Find where the given text appears and provide that cell's center as (x, y) coordinate. 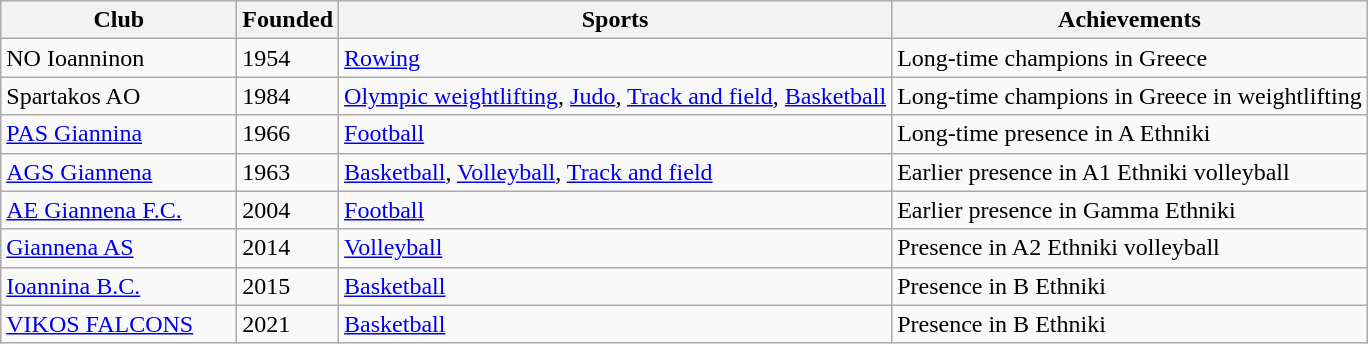
Giannena AS (119, 248)
Long-time presence in A Ethniki (1130, 134)
VIKOS FALCONS (119, 324)
1984 (288, 96)
1963 (288, 172)
1954 (288, 58)
Basketball, Volleyball, Track and field (616, 172)
Sports (616, 20)
Volleyball (616, 248)
AGS Giannena (119, 172)
1966 (288, 134)
Olympic weightlifting, Judo, Track and field, Basketball (616, 96)
PAS Giannina (119, 134)
Earlier presence in A1 Ethniki volleyball (1130, 172)
Founded (288, 20)
2004 (288, 210)
Achievements (1130, 20)
NO Ioanninon (119, 58)
Spartakos AO (119, 96)
Presence in A2 Ethniki volleyball (1130, 248)
2021 (288, 324)
Earlier presence in Gamma Ethniki (1130, 210)
Rowing (616, 58)
Club (119, 20)
AE Giannena F.C. (119, 210)
2014 (288, 248)
Long-time champions in Greece in weightlifting (1130, 96)
Ioannina B.C. (119, 286)
Long-time champions in Greece (1130, 58)
2015 (288, 286)
